Return the [X, Y] coordinate for the center point of the cell that contains the specified text.  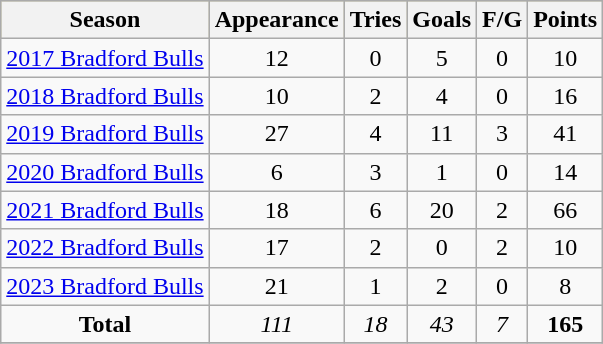
Appearance [276, 20]
12 [276, 58]
7 [502, 324]
Goals [442, 20]
27 [276, 134]
16 [566, 96]
2017 Bradford Bulls [105, 58]
8 [566, 286]
2023 Bradford Bulls [105, 286]
Tries [376, 20]
43 [442, 324]
41 [566, 134]
Total [105, 324]
66 [566, 210]
111 [276, 324]
11 [442, 134]
21 [276, 286]
F/G [502, 20]
14 [566, 172]
2020 Bradford Bulls [105, 172]
Season [105, 20]
165 [566, 324]
2019 Bradford Bulls [105, 134]
20 [442, 210]
2021 Bradford Bulls [105, 210]
Points [566, 20]
2018 Bradford Bulls [105, 96]
2022 Bradford Bulls [105, 248]
5 [442, 58]
17 [276, 248]
